For the text-containing cell, return its midpoint in [X, Y] coordinate format. 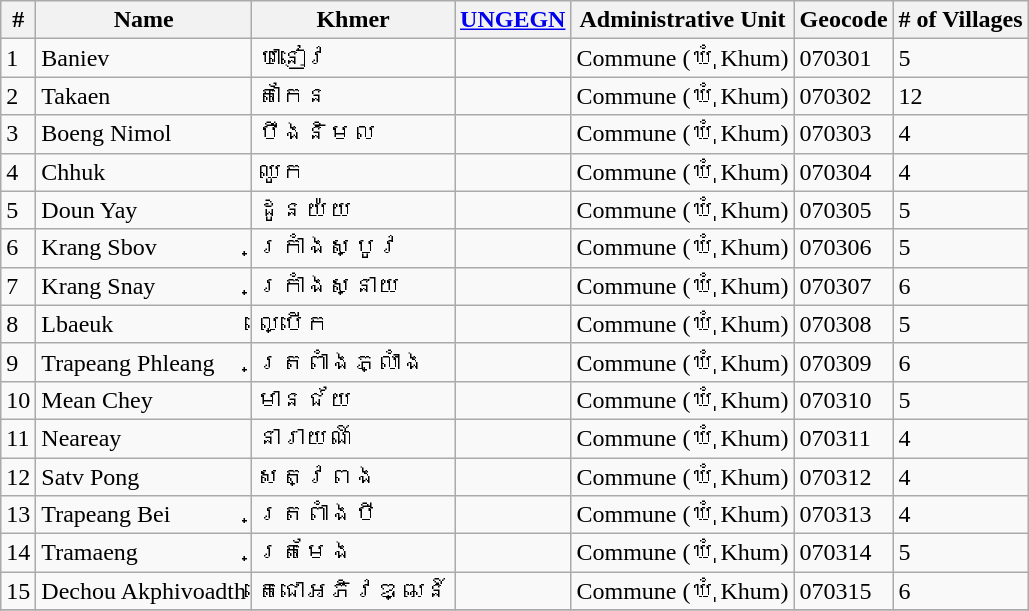
Neareay [144, 438]
070315 [844, 591]
តាកែន [354, 96]
Khmer [354, 20]
Satv Pong [144, 477]
បឹងនិមល [354, 134]
Tramaeng [144, 553]
ត្រពាំងភ្លាំង [354, 362]
14 [18, 553]
7 [18, 286]
070306 [844, 248]
ក្រាំងស្បូវ [354, 248]
Trapeang Phleang [144, 362]
Mean Chey [144, 400]
Doun Yay [144, 210]
13 [18, 515]
070307 [844, 286]
សត្វពង [354, 477]
10 [18, 400]
070303 [844, 134]
2 [18, 96]
Takaen [144, 96]
ក្រាំងស្នាយ [354, 286]
15 [18, 591]
070308 [844, 324]
Lbaeuk [144, 324]
9 [18, 362]
ល្បើក [354, 324]
070301 [844, 58]
070312 [844, 477]
តេជោអភិវឌ្ឍន៍ [354, 591]
3 [18, 134]
មានជ័យ [354, 400]
070302 [844, 96]
070314 [844, 553]
ដូនយ៉យ [354, 210]
Krang Sbov [144, 248]
070310 [844, 400]
11 [18, 438]
នារាយណ៍ [354, 438]
070305 [844, 210]
Name [144, 20]
# [18, 20]
Baniev [144, 58]
Geocode [844, 20]
ឈូក [354, 172]
Boeng Nimol [144, 134]
070304 [844, 172]
070311 [844, 438]
070309 [844, 362]
1 [18, 58]
# of Villages [960, 20]
Krang Snay [144, 286]
UNGEGN [513, 20]
Trapeang Bei [144, 515]
070313 [844, 515]
បានៀវ [354, 58]
ត្រមែង [354, 553]
Administrative Unit [682, 20]
Dechou Akphivoadth [144, 591]
Chhuk [144, 172]
ត្រពាំងបី [354, 515]
8 [18, 324]
